Output the (X, Y) coordinate of the center of the cell containing the given text.  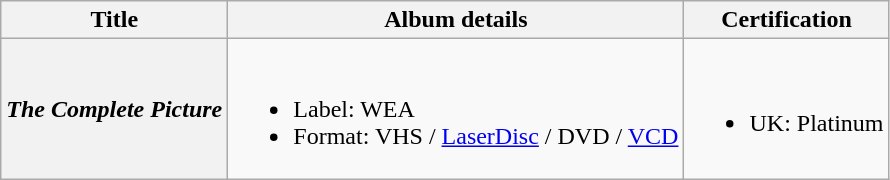
Certification (786, 20)
Label: WEAFormat: VHS / LaserDisc / DVD / VCD (456, 109)
The Complete Picture (114, 109)
UK: Platinum (786, 109)
Title (114, 20)
Album details (456, 20)
